Pinpoint the cell where the given text exists, returning its [x, y] midpoint coordinate. 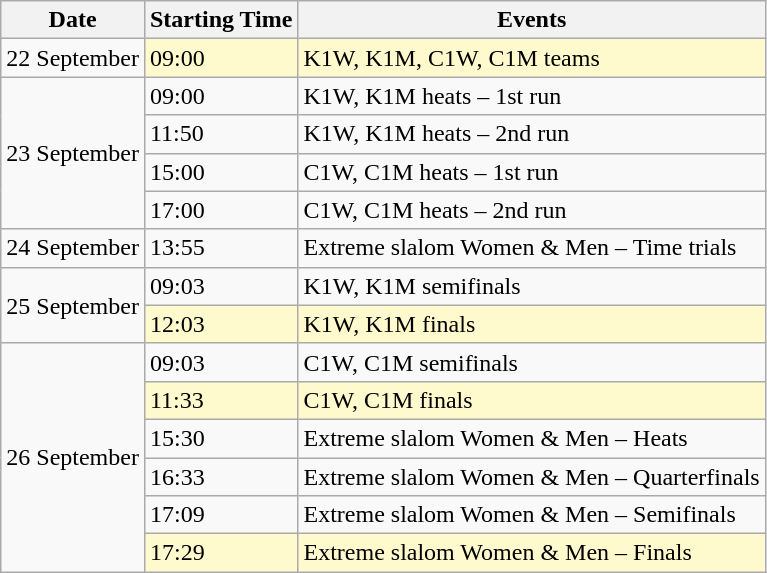
C1W, C1M finals [532, 400]
22 September [73, 58]
Extreme slalom Women & Men – Time trials [532, 248]
11:50 [221, 134]
12:03 [221, 324]
K1W, K1M heats – 2nd run [532, 134]
26 September [73, 457]
C1W, C1M semifinals [532, 362]
16:33 [221, 477]
K1W, K1M, C1W, C1M teams [532, 58]
Extreme slalom Women & Men – Heats [532, 438]
K1W, K1M finals [532, 324]
23 September [73, 153]
25 September [73, 305]
Extreme slalom Women & Men – Semifinals [532, 515]
Starting Time [221, 20]
24 September [73, 248]
K1W, K1M heats – 1st run [532, 96]
17:09 [221, 515]
11:33 [221, 400]
Events [532, 20]
15:00 [221, 172]
Extreme slalom Women & Men – Finals [532, 553]
13:55 [221, 248]
C1W, C1M heats – 2nd run [532, 210]
15:30 [221, 438]
Extreme slalom Women & Men – Quarterfinals [532, 477]
K1W, K1M semifinals [532, 286]
C1W, C1M heats – 1st run [532, 172]
Date [73, 20]
17:00 [221, 210]
17:29 [221, 553]
